Return the [x, y] coordinate for the center point of the cell that contains the specified text.  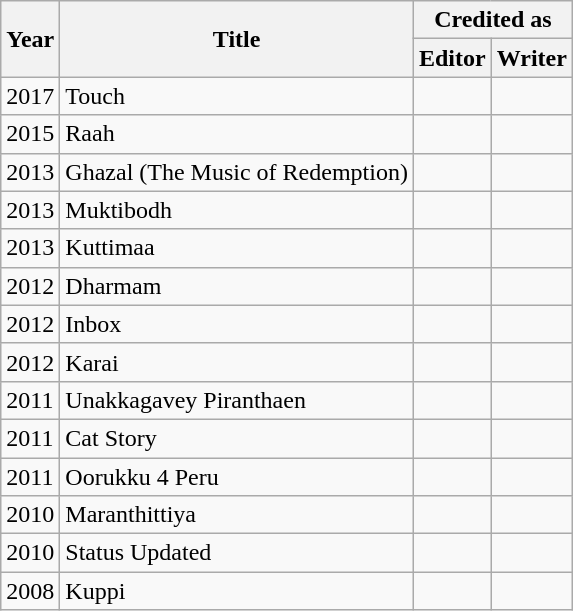
Editor [452, 58]
Year [30, 39]
Kuppi [237, 591]
Credited as [492, 20]
Kuttimaa [237, 248]
2008 [30, 591]
Dharmam [237, 286]
Raah [237, 134]
Maranthittiya [237, 515]
Title [237, 39]
Muktibodh [237, 210]
Ghazal (The Music of Redemption) [237, 172]
Writer [532, 58]
Touch [237, 96]
2015 [30, 134]
Inbox [237, 324]
Status Updated [237, 553]
Cat Story [237, 438]
Unakkagavey Piranthaen [237, 400]
2017 [30, 96]
Oorukku 4 Peru [237, 477]
Karai [237, 362]
